Extract the [x, y] coordinate from the center of the cell holding the provided text.  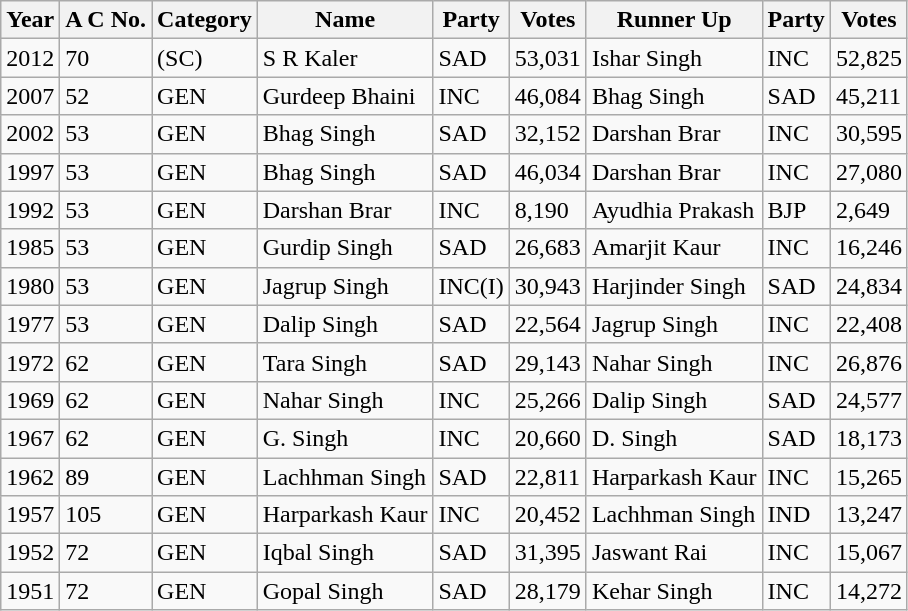
18,173 [868, 438]
46,084 [548, 96]
52 [106, 96]
2012 [30, 58]
24,834 [868, 286]
Runner Up [674, 20]
Category [205, 20]
27,080 [868, 172]
26,683 [548, 248]
22,811 [548, 477]
2002 [30, 134]
13,247 [868, 515]
1992 [30, 210]
G. Singh [345, 438]
29,143 [548, 362]
15,265 [868, 477]
1969 [30, 400]
20,452 [548, 515]
Kehar Singh [674, 591]
22,408 [868, 324]
1967 [30, 438]
52,825 [868, 58]
1980 [30, 286]
1972 [30, 362]
1952 [30, 553]
Gurdip Singh [345, 248]
32,152 [548, 134]
25,266 [548, 400]
20,660 [548, 438]
53,031 [548, 58]
24,577 [868, 400]
8,190 [548, 210]
1957 [30, 515]
1997 [30, 172]
Amarjit Kaur [674, 248]
46,034 [548, 172]
105 [106, 515]
(SC) [205, 58]
1962 [30, 477]
S R Kaler [345, 58]
Gopal Singh [345, 591]
31,395 [548, 553]
Ayudhia Prakash [674, 210]
IND [796, 515]
1951 [30, 591]
2,649 [868, 210]
Tara Singh [345, 362]
14,272 [868, 591]
22,564 [548, 324]
1977 [30, 324]
70 [106, 58]
D. Singh [674, 438]
26,876 [868, 362]
15,067 [868, 553]
89 [106, 477]
45,211 [868, 96]
Iqbal Singh [345, 553]
Year [30, 20]
Gurdeep Bhaini [345, 96]
A C No. [106, 20]
28,179 [548, 591]
INC(I) [471, 286]
Ishar Singh [674, 58]
16,246 [868, 248]
2007 [30, 96]
BJP [796, 210]
Name [345, 20]
Jaswant Rai [674, 553]
30,595 [868, 134]
Harjinder Singh [674, 286]
30,943 [548, 286]
1985 [30, 248]
